Extract the (x, y) coordinate from the center of the cell holding the provided text.  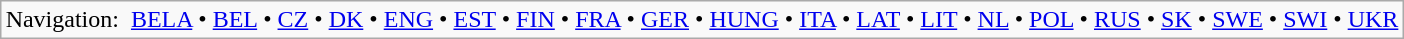
Navigation: BELA • BEL • CZ • DK • ENG • EST • FIN • FRA • GER • HUNG • ITA • LAT • LIT • NL • POL • RUS • SK • SWE • SWI • UKR (702, 20)
